Return [x, y] of the center of cell containing provided text 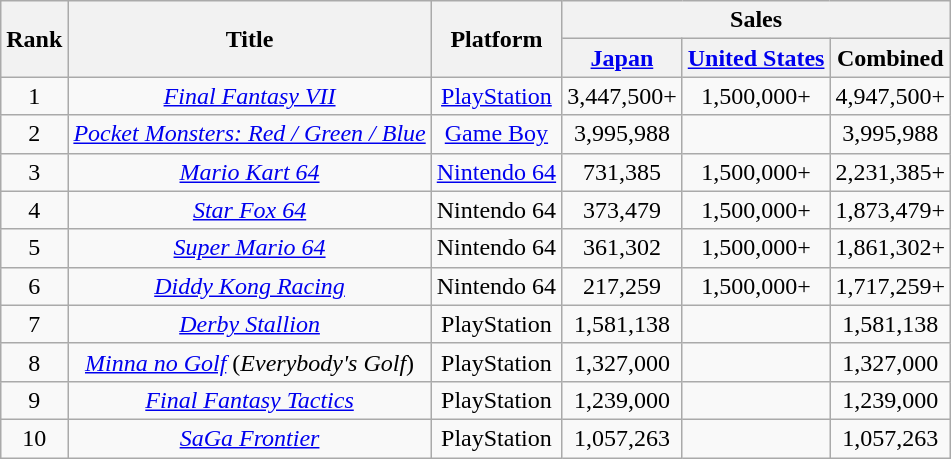
SaGa Frontier [250, 438]
Diddy Kong Racing [250, 286]
Combined [890, 58]
Final Fantasy Tactics [250, 400]
United States [756, 58]
Final Fantasy VII [250, 96]
1 [34, 96]
373,479 [622, 210]
731,385 [622, 172]
3,447,500+ [622, 96]
Derby Stallion [250, 324]
4,947,500+ [890, 96]
5 [34, 248]
361,302 [622, 248]
1,861,302+ [890, 248]
6 [34, 286]
8 [34, 362]
Rank [34, 39]
3 [34, 172]
Platform [496, 39]
1,717,259+ [890, 286]
7 [34, 324]
9 [34, 400]
10 [34, 438]
Pocket Monsters: Red / Green / Blue [250, 134]
Game Boy [496, 134]
Star Fox 64 [250, 210]
Japan [622, 58]
4 [34, 210]
Title [250, 39]
Super Mario 64 [250, 248]
1,873,479+ [890, 210]
2,231,385+ [890, 172]
Minna no Golf (Everybody's Golf) [250, 362]
Mario Kart 64 [250, 172]
Sales [756, 20]
2 [34, 134]
217,259 [622, 286]
